Find where the given text appears and provide that cell's center as [x, y] coordinate. 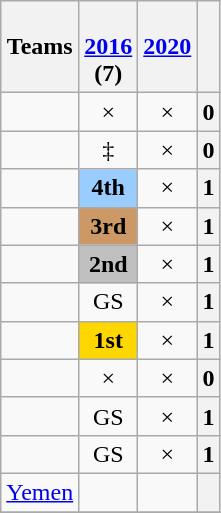
Yemen [40, 492]
2nd [108, 264]
2016(7) [108, 47]
1st [108, 340]
2020 [168, 47]
4th [108, 188]
3rd [108, 226]
Teams [40, 47]
‡ [108, 150]
